Return the [X, Y] coordinate for the center point of the cell that contains the specified text.  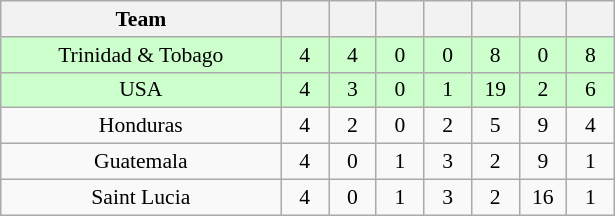
Team [141, 19]
Trinidad & Tobago [141, 55]
Saint Lucia [141, 197]
16 [543, 197]
USA [141, 90]
Honduras [141, 126]
Guatemala [141, 162]
6 [591, 90]
5 [495, 126]
19 [495, 90]
